Pinpoint the cell where the given text exists, returning its (X, Y) midpoint coordinate. 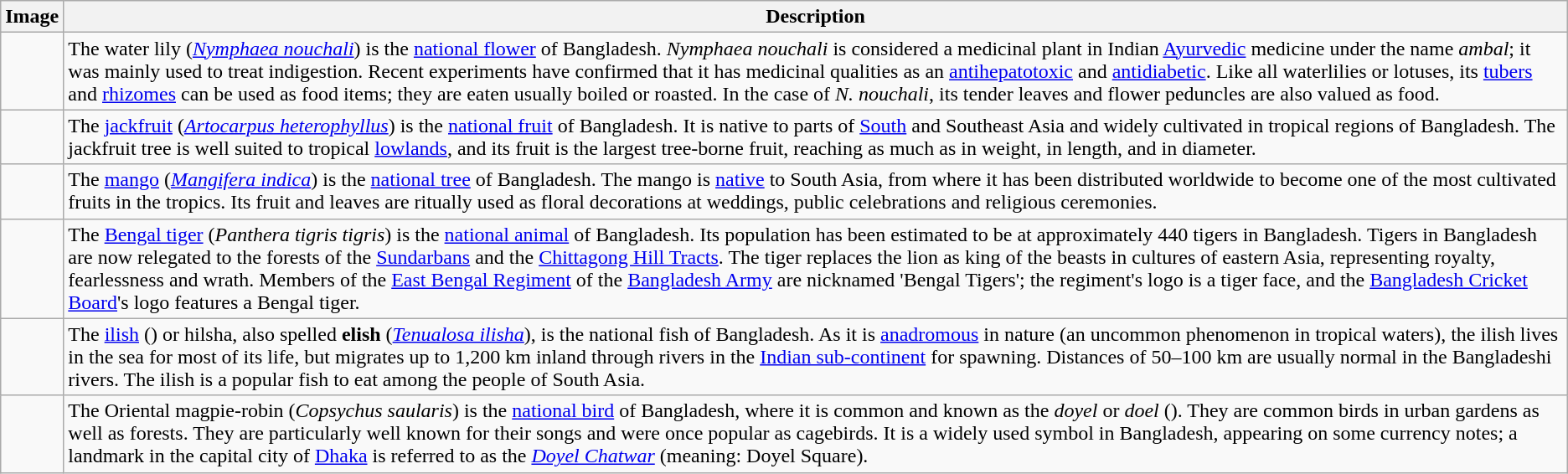
Description (816, 17)
Image (32, 17)
